Identify which cell holds the provided text, then report its (x, y) central coordinate. 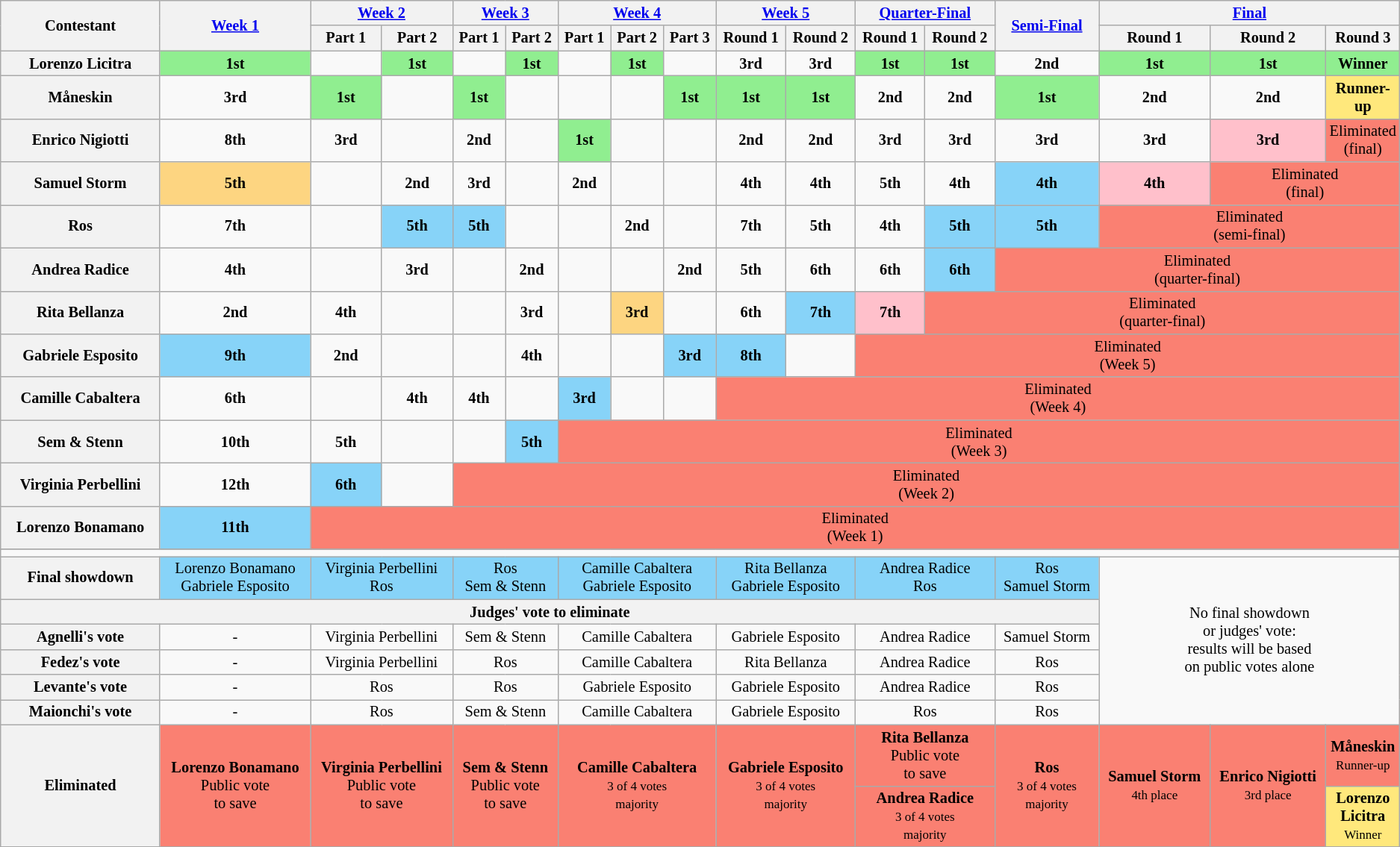
Lorenzo Bonamano (81, 528)
Sem & StennPublic voteto save (505, 785)
Eliminated(Week 4) (1058, 399)
Eliminated(Week 3) (979, 442)
Agnelli's vote (81, 637)
Eliminated(semi-final) (1250, 226)
Fedez's vote (81, 662)
Judges' vote to eliminate (550, 612)
9th (234, 355)
Gabriele Esposito3 of 4 votesmajority (785, 785)
Camille Cabaltera3 of 4 votesmajority (637, 785)
Camille CabalteraGabriele Esposito (637, 578)
Runner-up (1363, 97)
Final (1250, 13)
Week 1 (234, 25)
Lorenzo BonamanoGabriele Esposito (234, 578)
Week 5 (785, 13)
RosSamuel Storm (1047, 578)
Samuel Storm4th place (1154, 785)
Ros3 of 4 votesmajority (1047, 785)
Rita BellanzaPublic voteto save (926, 755)
Lorenzo Licitra (81, 63)
Quarter-Final (926, 13)
Eliminated(Week 1) (856, 528)
10th (234, 442)
Eliminated(Week 5) (1127, 355)
Måneskin (81, 97)
RosSem & Stenn (505, 578)
Andrea Radice3 of 4 votesmajority (926, 816)
Part 3 (690, 38)
Winner (1363, 63)
Rita BellanzaGabriele Esposito (785, 578)
Contestant (81, 25)
Andrea RadiceRos (926, 578)
Enrico Nigiotti (81, 140)
Eliminated(Week 2) (926, 484)
Final showdown (81, 578)
Round 3 (1363, 38)
Maionchi's vote (81, 712)
MåneskinRunner-up (1363, 755)
Lorenzo BonamanoPublic voteto save (234, 785)
Lorenzo LicitraWinner (1363, 816)
Eliminated (81, 785)
Virginia PerbelliniRos (382, 578)
Levante's vote (81, 687)
No final showdownor judges' vote:results will be basedon public votes alone (1250, 640)
Semi-Final (1047, 25)
Week 2 (382, 13)
Week 3 (505, 13)
11th (234, 528)
Week 4 (637, 13)
Enrico Nigiotti3rd place (1268, 785)
Virginia PerbelliniPublic voteto save (382, 785)
12th (234, 484)
